Locate the cell with the specified text and output its [X, Y] center coordinate. 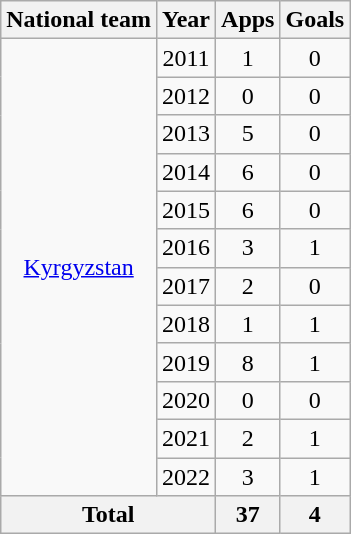
2021 [186, 438]
Kyrgyzstan [79, 268]
Apps [248, 20]
Goals [315, 20]
2020 [186, 400]
8 [248, 362]
2017 [186, 286]
National team [79, 20]
5 [248, 134]
37 [248, 515]
2018 [186, 324]
Total [108, 515]
2022 [186, 477]
2019 [186, 362]
2015 [186, 210]
Year [186, 20]
2014 [186, 172]
2013 [186, 134]
4 [315, 515]
2016 [186, 248]
2011 [186, 58]
2012 [186, 96]
